Identify which cell holds the provided text, then report its [X, Y] central coordinate. 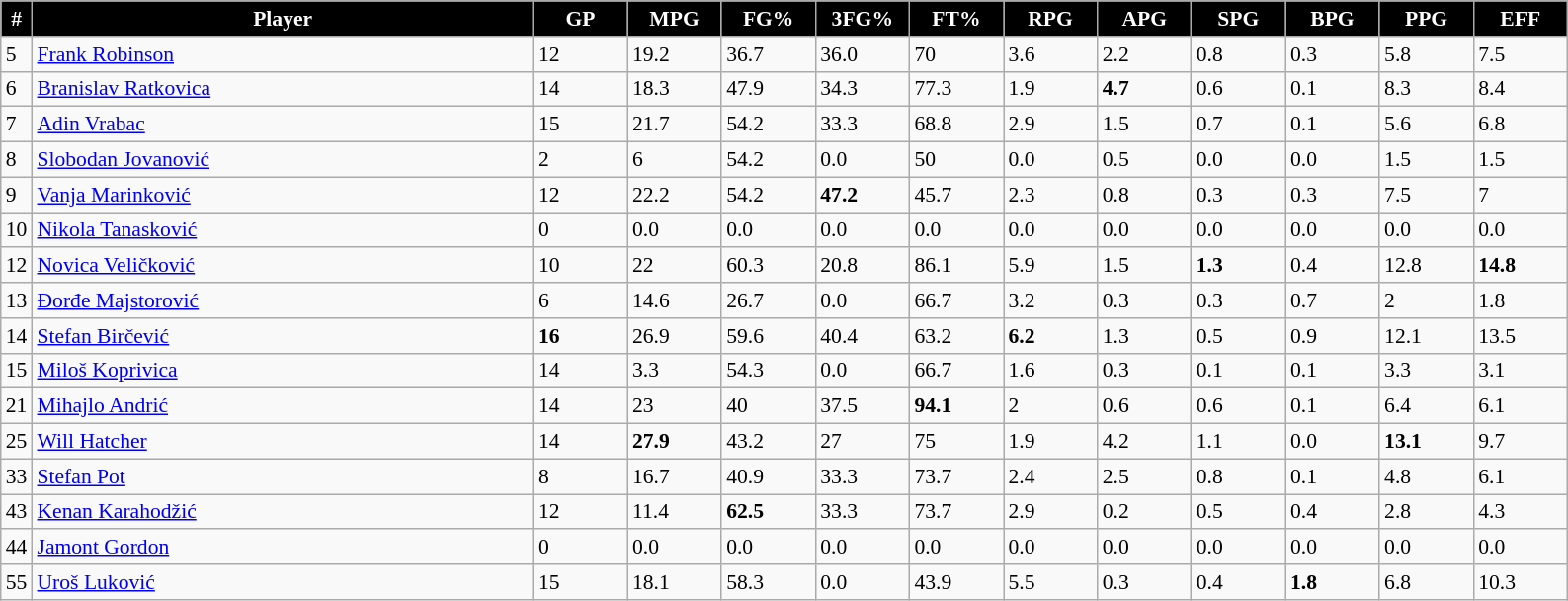
GP [581, 19]
3.1 [1520, 371]
50 [956, 160]
3.6 [1051, 54]
PPG [1427, 19]
11.4 [674, 512]
20.8 [862, 266]
Kenan Karahodžić [283, 512]
22.2 [674, 195]
16 [581, 336]
Uroš Luković [283, 582]
Stefan Pot [283, 476]
14.6 [674, 300]
47.9 [769, 89]
EFF [1520, 19]
13 [17, 300]
23 [674, 406]
Frank Robinson [283, 54]
5.9 [1051, 266]
43 [17, 512]
86.1 [956, 266]
3.2 [1051, 300]
6.2 [1051, 336]
5 [17, 54]
2.4 [1051, 476]
MPG [674, 19]
45.7 [956, 195]
16.7 [674, 476]
18.1 [674, 582]
5.6 [1427, 125]
60.3 [769, 266]
Stefan Birčević [283, 336]
13.1 [1427, 442]
12.8 [1427, 266]
10.3 [1520, 582]
9.7 [1520, 442]
13.5 [1520, 336]
59.6 [769, 336]
Player [283, 19]
94.1 [956, 406]
58.3 [769, 582]
Mihajlo Andrić [283, 406]
SPG [1239, 19]
6.4 [1427, 406]
62.5 [769, 512]
4.3 [1520, 512]
12.1 [1427, 336]
54.3 [769, 371]
8.4 [1520, 89]
19.2 [674, 54]
43.2 [769, 442]
Miloš Koprivica [283, 371]
36.0 [862, 54]
34.3 [862, 89]
3FG% [862, 19]
36.7 [769, 54]
55 [17, 582]
Đorđe Majstorović [283, 300]
37.5 [862, 406]
44 [17, 548]
RPG [1051, 19]
# [17, 19]
Nikola Tanasković [283, 230]
Novica Veličković [283, 266]
27.9 [674, 442]
47.2 [862, 195]
40.4 [862, 336]
FG% [769, 19]
77.3 [956, 89]
75 [956, 442]
Will Hatcher [283, 442]
Vanja Marinković [283, 195]
2.3 [1051, 195]
BPG [1332, 19]
5.8 [1427, 54]
8.3 [1427, 89]
14.8 [1520, 266]
4.7 [1144, 89]
2.2 [1144, 54]
Jamont Gordon [283, 548]
Branislav Ratkovica [283, 89]
27 [862, 442]
33 [17, 476]
4.8 [1427, 476]
43.9 [956, 582]
68.8 [956, 125]
26.9 [674, 336]
40 [769, 406]
40.9 [769, 476]
APG [1144, 19]
0.2 [1144, 512]
21.7 [674, 125]
0.9 [1332, 336]
Adin Vrabac [283, 125]
22 [674, 266]
Slobodan Jovanović [283, 160]
26.7 [769, 300]
63.2 [956, 336]
FT% [956, 19]
25 [17, 442]
9 [17, 195]
2.8 [1427, 512]
70 [956, 54]
21 [17, 406]
4.2 [1144, 442]
1.6 [1051, 371]
5.5 [1051, 582]
1.1 [1239, 442]
2.5 [1144, 476]
18.3 [674, 89]
